Find where the given text appears and provide that cell's center as (x, y) coordinate. 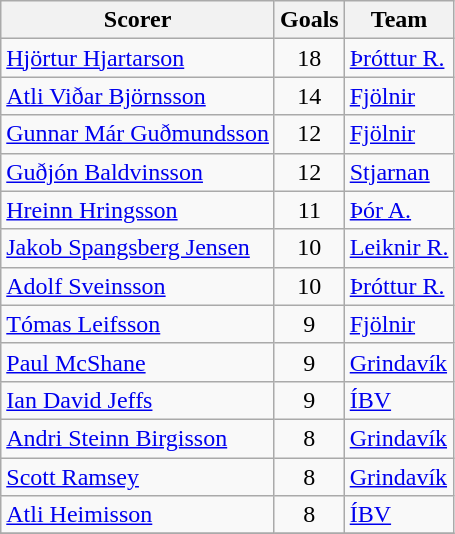
Team (399, 20)
Atli Viðar Björnsson (138, 96)
Paul McShane (138, 362)
Ian David Jeffs (138, 400)
Hreinn Hringsson (138, 210)
11 (309, 210)
Scott Ramsey (138, 477)
Guðjón Baldvinsson (138, 172)
Stjarnan (399, 172)
Andri Steinn Birgisson (138, 438)
Adolf Sveinsson (138, 286)
Leiknir R. (399, 248)
Tómas Leifsson (138, 324)
Jakob Spangsberg Jensen (138, 248)
14 (309, 96)
Atli Heimisson (138, 515)
Þór A. (399, 210)
18 (309, 58)
Scorer (138, 20)
Goals (309, 20)
Hjörtur Hjartarson (138, 58)
Gunnar Már Guðmundsson (138, 134)
